Provide the [X, Y] coordinate of the cell's center where the given text is located.  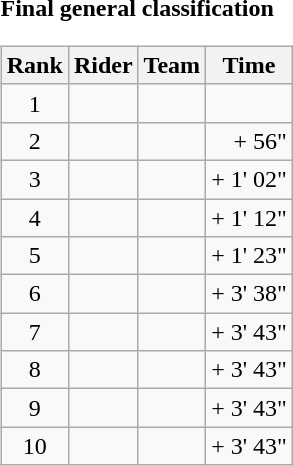
+ 56" [250, 141]
+ 1' 02" [250, 179]
+ 3' 38" [250, 294]
5 [34, 256]
Rank [34, 65]
+ 1' 23" [250, 256]
Time [250, 65]
10 [34, 446]
7 [34, 332]
2 [34, 141]
8 [34, 370]
1 [34, 103]
9 [34, 408]
6 [34, 294]
Team [172, 65]
+ 1' 12" [250, 217]
Rider [103, 65]
4 [34, 217]
3 [34, 179]
